From the cell containing the given text, extract its center point as (X, Y) coordinate. 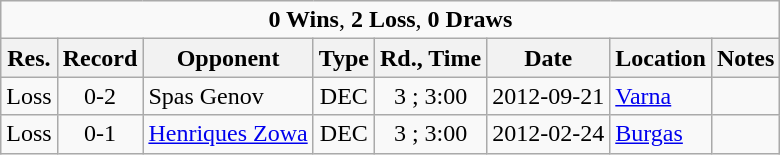
Res. (29, 58)
Henriques Zowa (228, 134)
0-1 (100, 134)
Burgas (661, 134)
Opponent (228, 58)
Varna (661, 96)
2012-02-24 (548, 134)
Location (661, 58)
Date (548, 58)
0-2 (100, 96)
Record (100, 58)
0 Wins, 2 Loss, 0 Draws (390, 20)
Notes (745, 58)
Type (344, 58)
Spas Genov (228, 96)
Rd., Time (431, 58)
2012-09-21 (548, 96)
